From the cell containing the given text, extract its center point as (X, Y) coordinate. 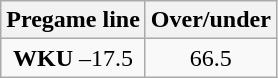
66.5 (210, 58)
Pregame line (74, 20)
WKU –17.5 (74, 58)
Over/under (210, 20)
